Find where the given text appears and provide that cell's center as [X, Y] coordinate. 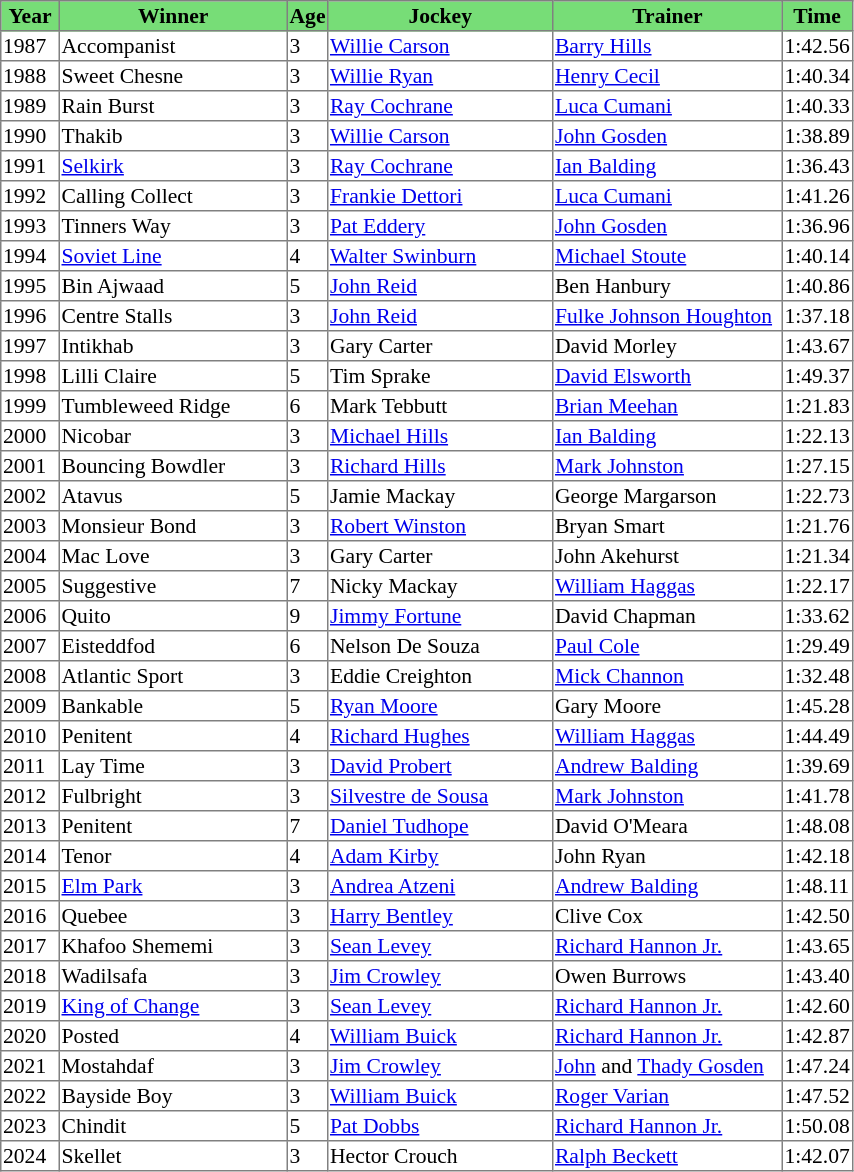
2019 [30, 1006]
Nelson De Souza [440, 646]
1:41.26 [817, 196]
King of Change [173, 1006]
Bryan Smart [668, 526]
1:47.52 [817, 1096]
Jamie Mackay [440, 496]
Richard Hughes [440, 736]
Harry Bentley [440, 916]
Tumbleweed Ridge [173, 406]
Bayside Boy [173, 1096]
Fulke Johnson Houghton [668, 316]
1989 [30, 106]
Trainer [668, 16]
Frankie Dettori [440, 196]
Willie Ryan [440, 76]
2014 [30, 856]
George Margarson [668, 496]
1:21.83 [817, 406]
Owen Burrows [668, 976]
Bankable [173, 706]
Gary Moore [668, 706]
Barry Hills [668, 46]
1:32.48 [817, 676]
David O'Meara [668, 826]
Jimmy Fortune [440, 616]
1:22.17 [817, 586]
Adam Kirby [440, 856]
1:47.24 [817, 1066]
2009 [30, 706]
Bin Ajwaad [173, 286]
Winner [173, 16]
1:42.50 [817, 916]
2013 [30, 826]
2023 [30, 1126]
Andrea Atzeni [440, 886]
2017 [30, 946]
Posted [173, 1036]
Monsieur Bond [173, 526]
1987 [30, 46]
David Elsworth [668, 376]
Atavus [173, 496]
1:21.76 [817, 526]
Robert Winston [440, 526]
Time [817, 16]
Walter Swinburn [440, 256]
1993 [30, 226]
1:21.34 [817, 556]
2016 [30, 916]
Mostahdaf [173, 1066]
1:38.89 [817, 136]
2020 [30, 1036]
Eddie Creighton [440, 676]
1997 [30, 346]
Rain Burst [173, 106]
1:43.40 [817, 976]
Quito [173, 616]
1:22.13 [817, 436]
Lay Time [173, 766]
Quebee [173, 916]
David Probert [440, 766]
Sweet Chesne [173, 76]
1:43.67 [817, 346]
Khafoo Shememi [173, 946]
2022 [30, 1096]
Chindit [173, 1126]
1:29.49 [817, 646]
Eisteddfod [173, 646]
Ryan Moore [440, 706]
Tim Sprake [440, 376]
Tinners Way [173, 226]
2008 [30, 676]
Nicky Mackay [440, 586]
2000 [30, 436]
Soviet Line [173, 256]
1:42.18 [817, 856]
2005 [30, 586]
1:40.14 [817, 256]
2015 [30, 886]
Fulbright [173, 796]
Tenor [173, 856]
1:42.60 [817, 1006]
1:42.56 [817, 46]
1:40.33 [817, 106]
Hector Crouch [440, 1156]
Silvestre de Sousa [440, 796]
2018 [30, 976]
Ben Hanbury [668, 286]
1991 [30, 166]
1:40.86 [817, 286]
Michael Hills [440, 436]
Henry Cecil [668, 76]
John Akehurst [668, 556]
Wadilsafa [173, 976]
1:40.34 [817, 76]
1:27.15 [817, 466]
Suggestive [173, 586]
1:33.62 [817, 616]
2002 [30, 496]
1:50.08 [817, 1126]
Ralph Beckett [668, 1156]
Richard Hills [440, 466]
1994 [30, 256]
2011 [30, 766]
Mac Love [173, 556]
Accompanist [173, 46]
1988 [30, 76]
Pat Dobbs [440, 1126]
1992 [30, 196]
2004 [30, 556]
Daniel Tudhope [440, 826]
1:48.11 [817, 886]
2024 [30, 1156]
1:39.69 [817, 766]
Jockey [440, 16]
Brian Meehan [668, 406]
Thakib [173, 136]
David Chapman [668, 616]
1:45.28 [817, 706]
2001 [30, 466]
Elm Park [173, 886]
Atlantic Sport [173, 676]
Age [307, 16]
David Morley [668, 346]
Paul Cole [668, 646]
1:22.73 [817, 496]
1:42.87 [817, 1036]
Bouncing Bowdler [173, 466]
2006 [30, 616]
Michael Stoute [668, 256]
9 [307, 616]
2003 [30, 526]
1:44.49 [817, 736]
Year [30, 16]
John Ryan [668, 856]
2021 [30, 1066]
2010 [30, 736]
1:48.08 [817, 826]
Mark Tebbutt [440, 406]
2007 [30, 646]
Mick Channon [668, 676]
1999 [30, 406]
Clive Cox [668, 916]
Calling Collect [173, 196]
1:36.96 [817, 226]
Lilli Claire [173, 376]
Roger Varian [668, 1096]
1995 [30, 286]
1990 [30, 136]
1996 [30, 316]
Intikhab [173, 346]
1:42.07 [817, 1156]
Pat Eddery [440, 226]
John and Thady Gosden [668, 1066]
Nicobar [173, 436]
1:49.37 [817, 376]
Skellet [173, 1156]
Selkirk [173, 166]
1:43.65 [817, 946]
1:36.43 [817, 166]
Centre Stalls [173, 316]
1:37.18 [817, 316]
2012 [30, 796]
1:41.78 [817, 796]
1998 [30, 376]
